Pinpoint the cell where the given text exists, returning its [X, Y] midpoint coordinate. 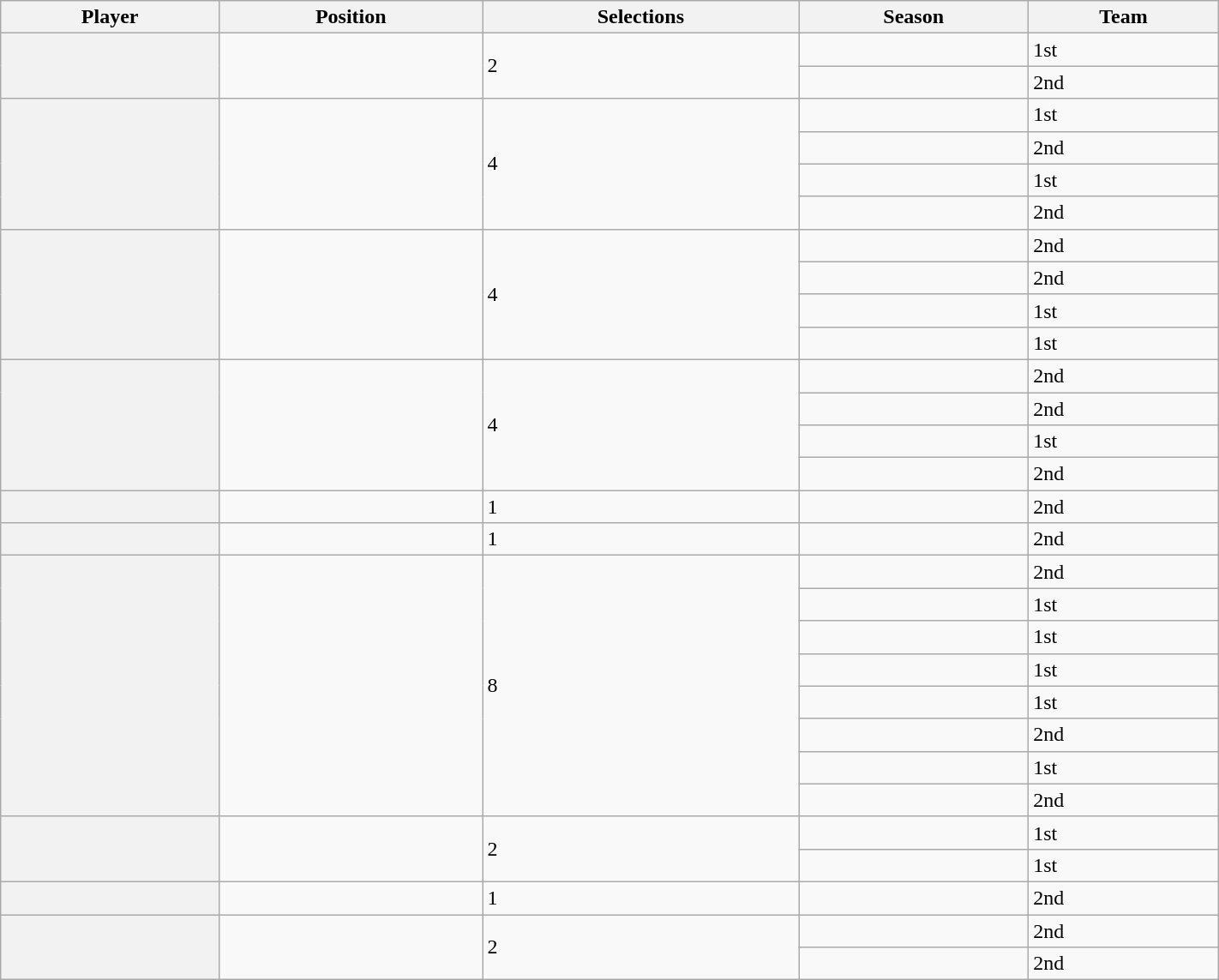
8 [641, 686]
Season [914, 17]
Selections [641, 17]
Player [110, 17]
Position [351, 17]
Team [1124, 17]
